Identify which cell holds the provided text, then report its (X, Y) central coordinate. 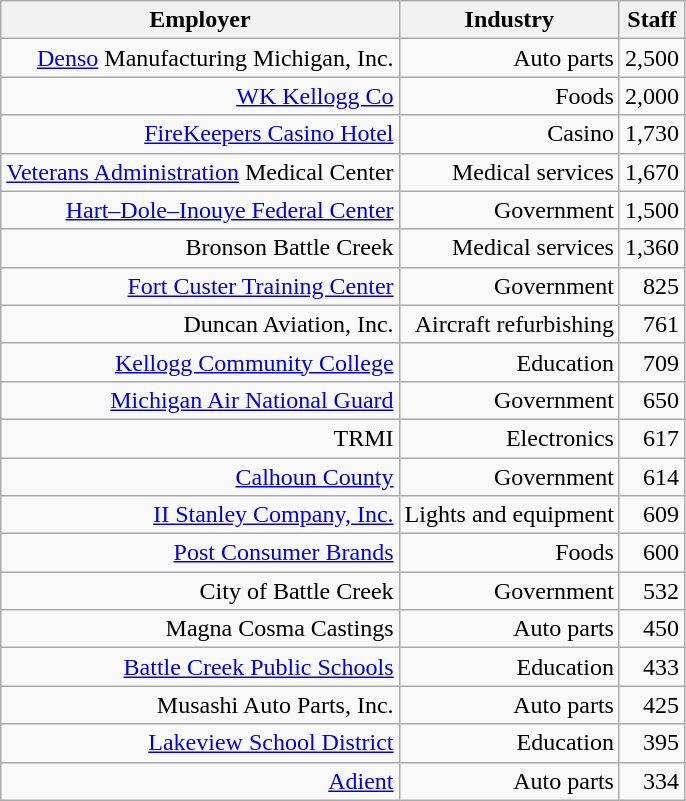
Denso Manufacturing Michigan, Inc. (200, 58)
2,000 (652, 96)
395 (652, 743)
Post Consumer Brands (200, 553)
Electronics (509, 438)
Magna Cosma Castings (200, 629)
1,500 (652, 210)
Lakeview School District (200, 743)
450 (652, 629)
Musashi Auto Parts, Inc. (200, 705)
Employer (200, 20)
532 (652, 591)
1,670 (652, 172)
Battle Creek Public Schools (200, 667)
Aircraft refurbishing (509, 324)
609 (652, 515)
Bronson Battle Creek (200, 248)
2,500 (652, 58)
600 (652, 553)
Casino (509, 134)
433 (652, 667)
II Stanley Company, Inc. (200, 515)
825 (652, 286)
Lights and equipment (509, 515)
614 (652, 477)
1,360 (652, 248)
Kellogg Community College (200, 362)
Staff (652, 20)
1,730 (652, 134)
Fort Custer Training Center (200, 286)
617 (652, 438)
Adient (200, 781)
334 (652, 781)
709 (652, 362)
Michigan Air National Guard (200, 400)
761 (652, 324)
FireKeepers Casino Hotel (200, 134)
Duncan Aviation, Inc. (200, 324)
650 (652, 400)
Veterans Administration Medical Center (200, 172)
WK Kellogg Co (200, 96)
City of Battle Creek (200, 591)
425 (652, 705)
TRMI (200, 438)
Hart–Dole–Inouye Federal Center (200, 210)
Calhoun County (200, 477)
Industry (509, 20)
